Locate the cell with the specified text and output its (x, y) center coordinate. 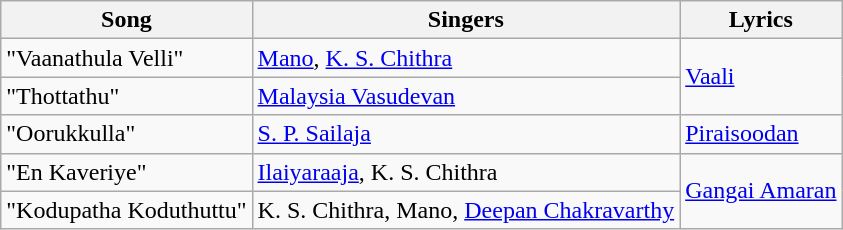
"Oorukkulla" (126, 134)
"Kodupatha Koduthuttu" (126, 210)
"Vaanathula Velli" (126, 58)
S. P. Sailaja (466, 134)
Piraisoodan (761, 134)
Song (126, 20)
Malaysia Vasudevan (466, 96)
"Thottathu" (126, 96)
Singers (466, 20)
K. S. Chithra, Mano, Deepan Chakravarthy (466, 210)
Lyrics (761, 20)
Vaali (761, 77)
Mano, K. S. Chithra (466, 58)
Ilaiyaraaja, K. S. Chithra (466, 172)
"En Kaveriye" (126, 172)
Gangai Amaran (761, 191)
